Return (x, y) of the center of cell containing provided text 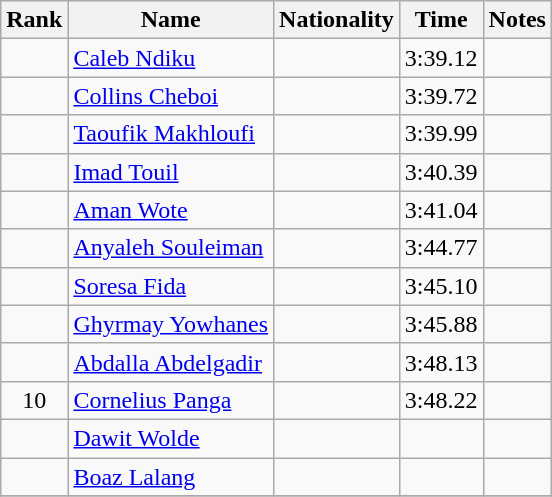
Name (171, 20)
Dawit Wolde (171, 438)
Abdalla Abdelgadir (171, 362)
Aman Wote (171, 210)
Boaz Lalang (171, 477)
3:39.99 (441, 134)
3:48.13 (441, 362)
Rank (34, 20)
Cornelius Panga (171, 400)
3:48.22 (441, 400)
Time (441, 20)
Caleb Ndiku (171, 58)
3:39.72 (441, 96)
10 (34, 400)
3:44.77 (441, 248)
3:40.39 (441, 172)
Collins Cheboi (171, 96)
3:41.04 (441, 210)
Anyaleh Souleiman (171, 248)
Ghyrmay Yowhanes (171, 324)
3:45.10 (441, 286)
Nationality (337, 20)
Imad Touil (171, 172)
Notes (517, 20)
Soresa Fida (171, 286)
Taoufik Makhloufi (171, 134)
3:39.12 (441, 58)
3:45.88 (441, 324)
